Determine the (x, y) coordinate at the center of the cell enclosing the given text.  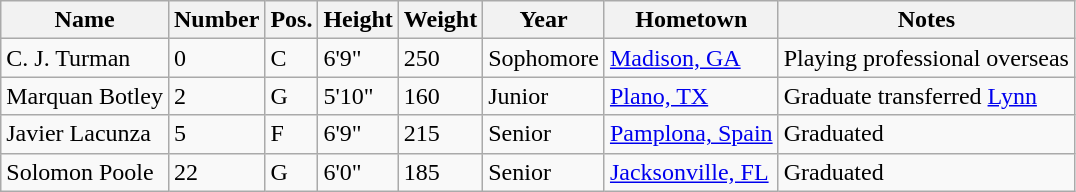
Junior (544, 96)
Solomon Poole (85, 172)
Sophomore (544, 58)
5'10" (358, 96)
Playing professional overseas (926, 58)
6'0" (358, 172)
Plano, TX (691, 96)
5 (216, 134)
Height (358, 20)
Notes (926, 20)
160 (440, 96)
Graduate transferred Lynn (926, 96)
185 (440, 172)
Marquan Botley (85, 96)
250 (440, 58)
Hometown (691, 20)
Weight (440, 20)
C (292, 58)
Number (216, 20)
22 (216, 172)
Pamplona, Spain (691, 134)
0 (216, 58)
Jacksonville, FL (691, 172)
215 (440, 134)
F (292, 134)
2 (216, 96)
Name (85, 20)
Madison, GA (691, 58)
Javier Lacunza (85, 134)
Year (544, 20)
C. J. Turman (85, 58)
Pos. (292, 20)
